For the text-containing cell, return its midpoint in (x, y) coordinate format. 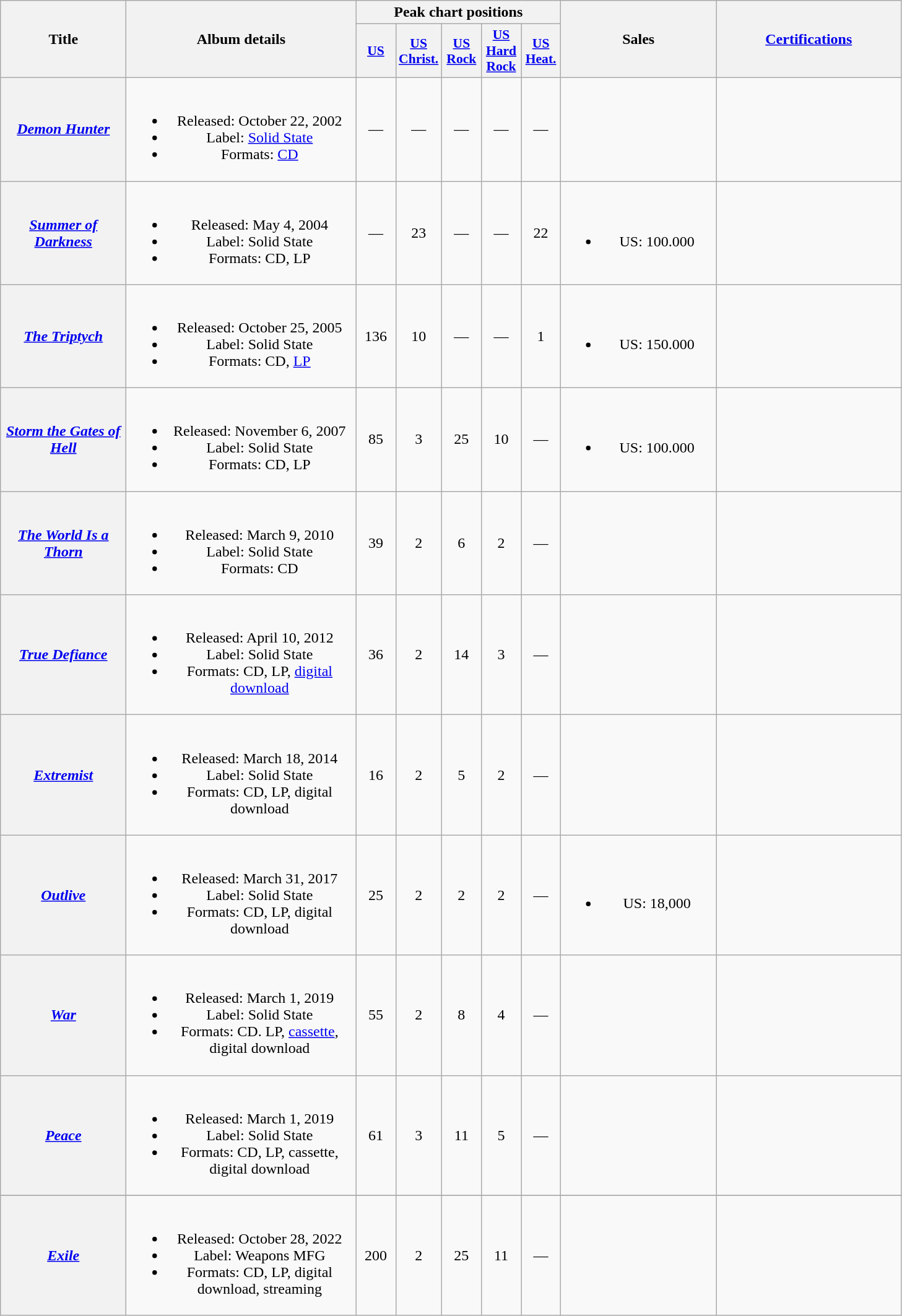
Album details (241, 40)
Outlive (63, 895)
22 (541, 233)
USChrist. (418, 51)
Released: March 1, 2019Label: Solid StateFormats: CD. LP, cassette, digital download (241, 1015)
Released: March 1, 2019Label: Solid StateFormats: CD, LP, cassette, digital download (241, 1135)
Storm the Gates of Hell (63, 439)
The Triptych (63, 337)
USRock (461, 51)
23 (418, 233)
US (376, 51)
61 (376, 1135)
Released: March 18, 2014Label: Solid StateFormats: CD, LP, digital download (241, 775)
4 (501, 1015)
Released: October 28, 2022Label: Weapons MFGFormats: CD, LP, digital download, streaming (241, 1255)
Released: October 25, 2005Label: Solid StateFormats: CD, LP (241, 337)
True Defiance (63, 655)
USHard Rock (501, 51)
55 (376, 1015)
Extremist (63, 775)
Peak chart positions (458, 12)
Title (63, 40)
The World Is a Thorn (63, 543)
39 (376, 543)
Summer of Darkness (63, 233)
Released: November 6, 2007Label: Solid StateFormats: CD, LP (241, 439)
14 (461, 655)
85 (376, 439)
Certifications (809, 40)
Exile (63, 1255)
War (63, 1015)
8 (461, 1015)
Released: April 10, 2012Label: Solid StateFormats: CD, LP, digital download (241, 655)
Demon Hunter (63, 129)
Released: March 31, 2017Label: Solid StateFormats: CD, LP, digital download (241, 895)
16 (376, 775)
36 (376, 655)
Released: October 22, 2002Label: Solid StateFormats: CD (241, 129)
6 (461, 543)
Released: March 9, 2010Label: Solid StateFormats: CD (241, 543)
US: 18,000 (639, 895)
USHeat. (541, 51)
200 (376, 1255)
136 (376, 337)
Released: May 4, 2004Label: Solid StateFormats: CD, LP (241, 233)
Peace (63, 1135)
US: 150.000 (639, 337)
Sales (639, 40)
1 (541, 337)
